Find where the given text appears and provide that cell's center as (X, Y) coordinate. 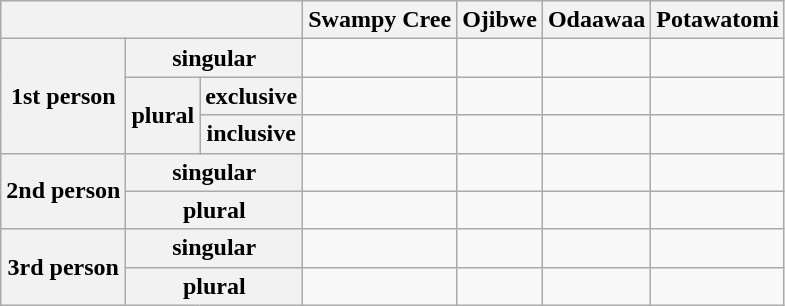
exclusive (252, 96)
Odaawaa (596, 20)
3rd person (64, 267)
2nd person (64, 191)
Potawatomi (718, 20)
Ojibwe (500, 20)
1st person (64, 96)
Swampy Cree (380, 20)
inclusive (252, 134)
